Find where the given text appears and provide that cell's center as [X, Y] coordinate. 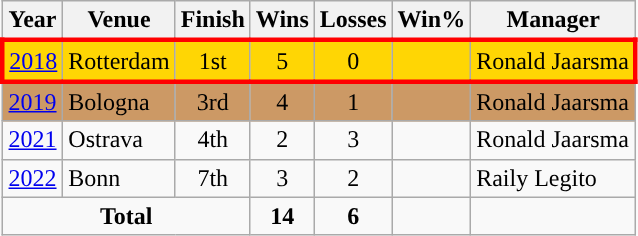
2019 [32, 101]
6 [353, 216]
Wins [282, 21]
3rd [212, 101]
1 [353, 101]
Win% [432, 21]
Losses [353, 21]
Manager [554, 21]
14 [282, 216]
4th [212, 140]
Bologna [119, 101]
4 [282, 101]
Bonn [119, 178]
2018 [32, 60]
Finish [212, 21]
5 [282, 60]
Venue [119, 21]
Year [32, 21]
7th [212, 178]
Rotterdam [119, 60]
2022 [32, 178]
Total [126, 216]
0 [353, 60]
Ostrava [119, 140]
2021 [32, 140]
1st [212, 60]
Raily Legito [554, 178]
